For the text-containing cell, return its midpoint in (x, y) coordinate format. 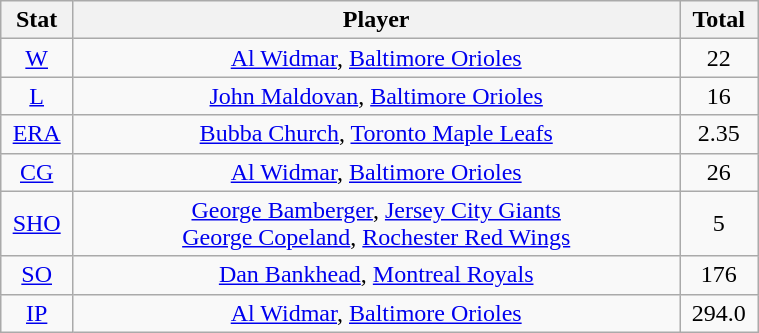
2.35 (719, 134)
IP (37, 313)
L (37, 96)
Total (719, 20)
Stat (37, 20)
176 (719, 275)
John Maldovan, Baltimore Orioles (376, 96)
CG (37, 172)
294.0 (719, 313)
Bubba Church, Toronto Maple Leafs (376, 134)
ERA (37, 134)
SO (37, 275)
Dan Bankhead, Montreal Royals (376, 275)
Player (376, 20)
SHO (37, 224)
George Bamberger, Jersey City Giants George Copeland, Rochester Red Wings (376, 224)
26 (719, 172)
W (37, 58)
22 (719, 58)
5 (719, 224)
16 (719, 96)
